Find where the given text appears and provide that cell's center as (X, Y) coordinate. 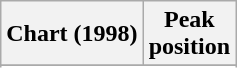
Peakposition (189, 34)
Chart (1998) (72, 34)
